Return the [X, Y] coordinate for the center point of the cell that contains the specified text.  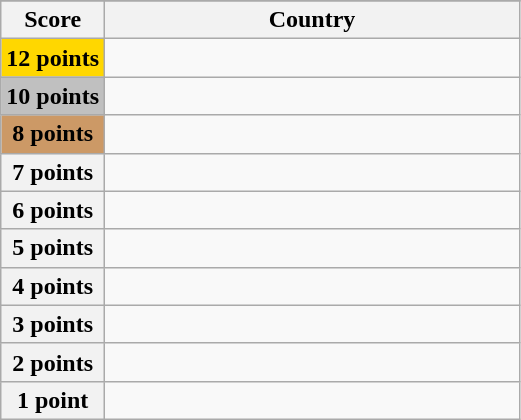
3 points [53, 324]
6 points [53, 210]
8 points [53, 134]
5 points [53, 248]
1 point [53, 400]
2 points [53, 362]
7 points [53, 172]
4 points [53, 286]
Score [53, 20]
12 points [53, 58]
10 points [53, 96]
Country [312, 20]
